For the text-containing cell, return its midpoint in (x, y) coordinate format. 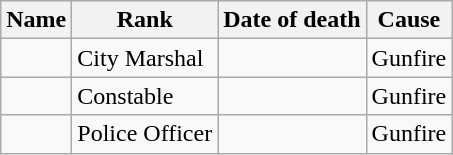
Police Officer (145, 134)
Constable (145, 96)
Rank (145, 20)
City Marshal (145, 58)
Date of death (292, 20)
Cause (409, 20)
Name (36, 20)
